Provide the [x, y] coordinate of the cell's center where the given text is located.  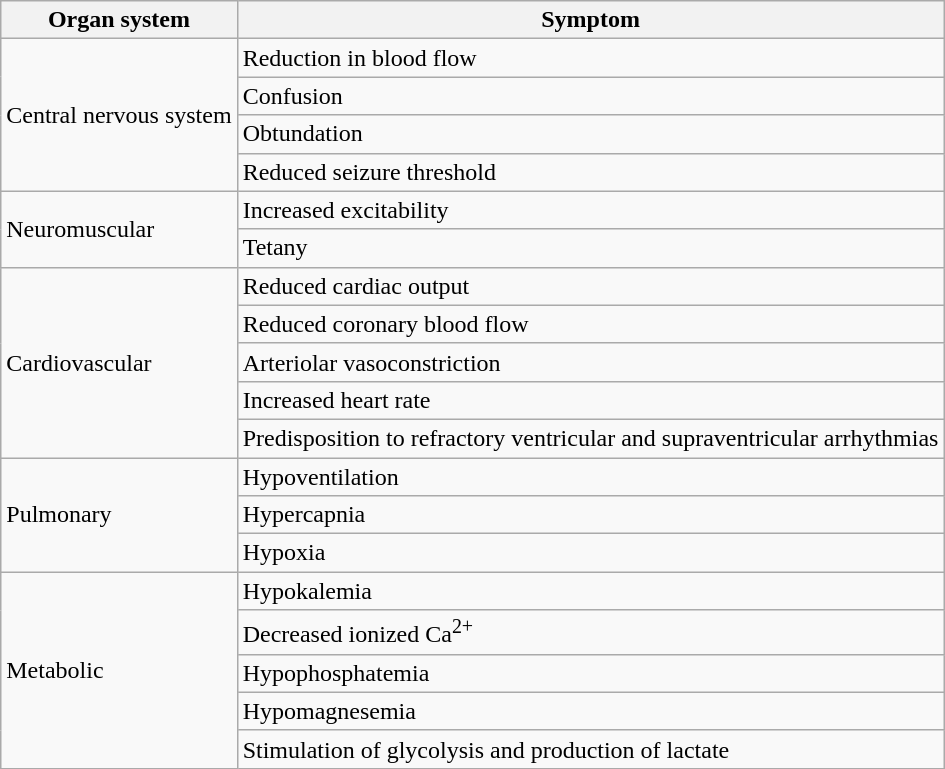
Obtundation [590, 134]
Reduced cardiac output [590, 286]
Arteriolar vasoconstriction [590, 362]
Hypophosphatemia [590, 673]
Predisposition to refractory ventricular and supraventricular arrhythmias [590, 438]
Reduction in blood flow [590, 58]
Organ system [119, 20]
Reduced seizure threshold [590, 172]
Hypoxia [590, 553]
Increased excitability [590, 210]
Hypercapnia [590, 515]
Central nervous system [119, 115]
Neuromuscular [119, 229]
Increased heart rate [590, 400]
Pulmonary [119, 515]
Metabolic [119, 670]
Confusion [590, 96]
Decreased ionized Ca2+ [590, 632]
Stimulation of glycolysis and production of lactate [590, 749]
Hypomagnesemia [590, 711]
Hypoventilation [590, 477]
Cardiovascular [119, 362]
Tetany [590, 248]
Symptom [590, 20]
Reduced coronary blood flow [590, 324]
Hypokalemia [590, 591]
